Capture the cell that displays the provided text and extract its (x, y) central coordinate. 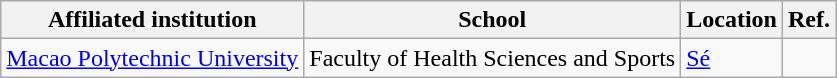
School (492, 20)
Affiliated institution (152, 20)
Location (732, 20)
Ref. (808, 20)
Macao Polytechnic University (152, 58)
Sé (732, 58)
Faculty of Health Sciences and Sports (492, 58)
